Return the (X, Y) coordinate for the center point of the cell that contains the specified text.  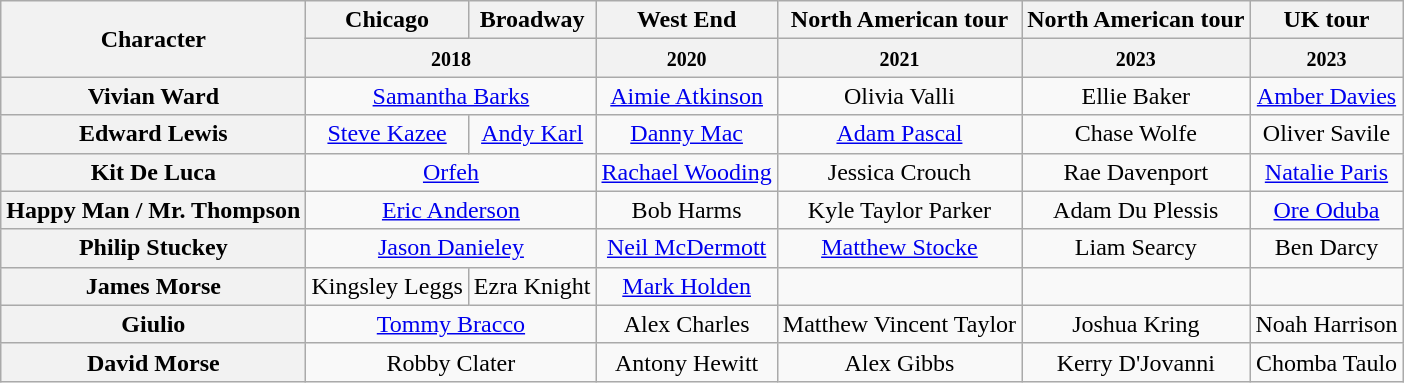
Orfeh (451, 172)
Rae Davenport (1136, 172)
Edward Lewis (154, 134)
Rachael Wooding (686, 172)
Alex Gibbs (899, 362)
Matthew Vincent Taylor (899, 324)
Kit De Luca (154, 172)
Ellie Baker (1136, 96)
Eric Anderson (451, 210)
Jessica Crouch (899, 172)
Steve Kazee (387, 134)
UK tour (1326, 20)
Jason Danieley (451, 248)
Robby Clater (451, 362)
Andy Karl (532, 134)
James Morse (154, 286)
Chicago (387, 20)
Olivia Valli (899, 96)
Samantha Barks (451, 96)
Danny Mac (686, 134)
Noah Harrison (1326, 324)
2018 (451, 58)
Adam Pascal (899, 134)
Ezra Knight (532, 286)
Amber Davies (1326, 96)
Chomba Taulo (1326, 362)
Alex Charles (686, 324)
Chase Wolfe (1136, 134)
Matthew Stocke (899, 248)
Ben Darcy (1326, 248)
Happy Man / Mr. Thompson (154, 210)
Oliver Savile (1326, 134)
Bob Harms (686, 210)
Kyle Taylor Parker (899, 210)
West End (686, 20)
Natalie Paris (1326, 172)
Joshua Kring (1136, 324)
2020 (686, 58)
Ore Oduba (1326, 210)
Character (154, 39)
Broadway (532, 20)
Vivian Ward (154, 96)
Liam Searcy (1136, 248)
Kerry D'Jovanni (1136, 362)
Giulio (154, 324)
Antony Hewitt (686, 362)
Neil McDermott (686, 248)
2021 (899, 58)
Adam Du Plessis (1136, 210)
Kingsley Leggs (387, 286)
Mark Holden (686, 286)
David Morse (154, 362)
Aimie Atkinson (686, 96)
Tommy Bracco (451, 324)
Philip Stuckey (154, 248)
